Output the [X, Y] coordinate of the center of the cell containing the given text.  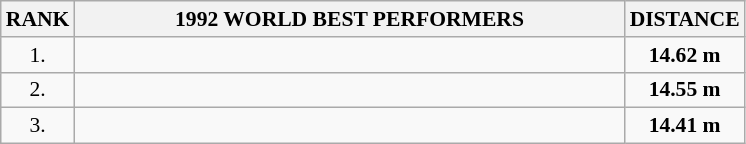
1. [38, 55]
DISTANCE [685, 19]
RANK [38, 19]
2. [38, 90]
14.55 m [685, 90]
14.41 m [685, 126]
3. [38, 126]
14.62 m [685, 55]
1992 WORLD BEST PERFORMERS [349, 19]
